Search for the cell housing the specified text and yield its [X, Y] center coordinate. 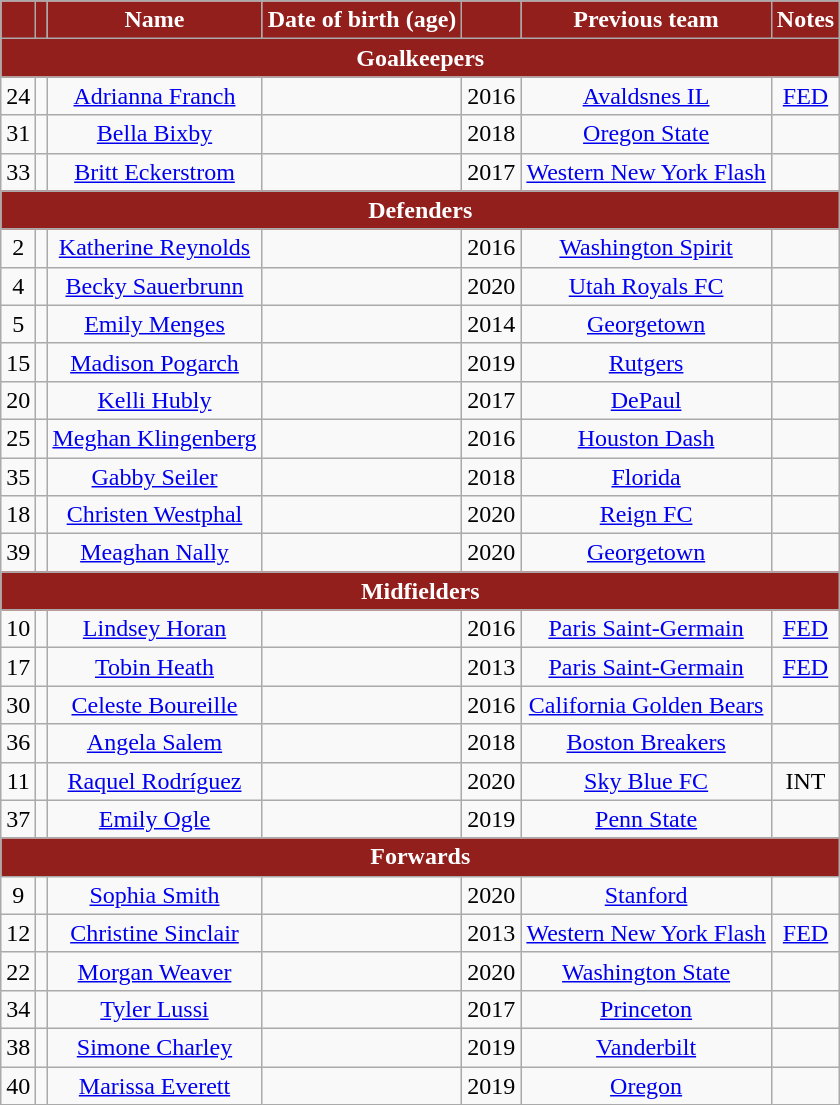
40 [18, 1085]
Lindsey Horan [154, 629]
25 [18, 438]
Morgan Weaver [154, 971]
DePaul [646, 400]
2 [18, 248]
Vanderbilt [646, 1047]
20 [18, 400]
Boston Breakers [646, 743]
22 [18, 971]
Simone Charley [154, 1047]
Avaldsnes IL [646, 96]
Rutgers [646, 362]
Houston Dash [646, 438]
33 [18, 172]
Forwards [420, 857]
Meghan Klingenberg [154, 438]
Florida [646, 477]
2014 [492, 324]
Emily Menges [154, 324]
Oregon [646, 1085]
Tyler Lussi [154, 1009]
12 [18, 933]
24 [18, 96]
Name [154, 20]
18 [18, 515]
Tobin Heath [154, 667]
36 [18, 743]
Notes [805, 20]
Adrianna Franch [154, 96]
Stanford [646, 895]
Bella Bixby [154, 134]
37 [18, 819]
Emily Ogle [154, 819]
17 [18, 667]
Meaghan Nally [154, 553]
Sky Blue FC [646, 781]
38 [18, 1047]
Previous team [646, 20]
30 [18, 705]
35 [18, 477]
Madison Pogarch [154, 362]
Oregon State [646, 134]
Goalkeepers [420, 58]
Sophia Smith [154, 895]
Britt Eckerstrom [154, 172]
Date of birth (age) [362, 20]
39 [18, 553]
Marissa Everett [154, 1085]
Utah Royals FC [646, 286]
Angela Salem [154, 743]
Midfielders [420, 591]
Raquel Rodríguez [154, 781]
Penn State [646, 819]
11 [18, 781]
Reign FC [646, 515]
5 [18, 324]
Washington State [646, 971]
Defenders [420, 210]
31 [18, 134]
INT [805, 781]
15 [18, 362]
Christen Westphal [154, 515]
34 [18, 1009]
California Golden Bears [646, 705]
Princeton [646, 1009]
9 [18, 895]
10 [18, 629]
Celeste Boureille [154, 705]
Christine Sinclair [154, 933]
Kelli Hubly [154, 400]
Washington Spirit [646, 248]
Katherine Reynolds [154, 248]
4 [18, 286]
Gabby Seiler [154, 477]
Becky Sauerbrunn [154, 286]
